Output the (X, Y) coordinate of the center of the cell containing the given text.  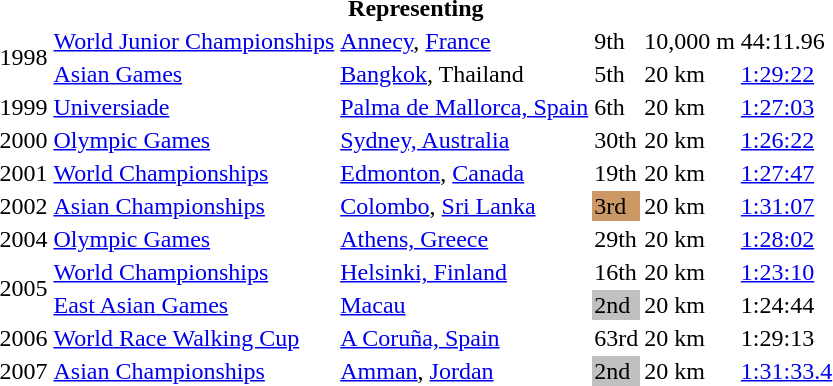
1:31:07 (786, 206)
Amman, Jordan (464, 371)
63rd (616, 338)
6th (616, 107)
Palma de Mallorca, Spain (464, 107)
1:29:22 (786, 74)
East Asian Games (194, 305)
Edmonton, Canada (464, 173)
29th (616, 239)
16th (616, 272)
9th (616, 41)
1:27:47 (786, 173)
5th (616, 74)
1:26:22 (786, 140)
10,000 m (690, 41)
World Race Walking Cup (194, 338)
Athens, Greece (464, 239)
Helsinki, Finland (464, 272)
44:11.96 (786, 41)
3rd (616, 206)
1:29:13 (786, 338)
Universiade (194, 107)
Macau (464, 305)
Asian Games (194, 74)
Bangkok, Thailand (464, 74)
30th (616, 140)
A Coruña, Spain (464, 338)
1:27:03 (786, 107)
Annecy, France (464, 41)
1:28:02 (786, 239)
1:24:44 (786, 305)
World Junior Championships (194, 41)
1:23:10 (786, 272)
1:31:33.4 (786, 371)
19th (616, 173)
Sydney, Australia (464, 140)
Colombo, Sri Lanka (464, 206)
